Determine the (X, Y) coordinate at the center of the cell enclosing the given text.  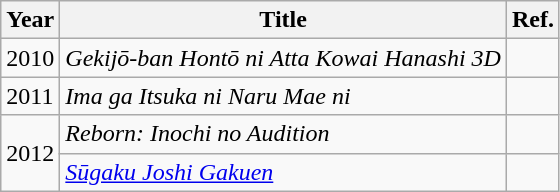
Title (284, 20)
Gekijō-ban Hontō ni Atta Kowai Hanashi 3D (284, 58)
2010 (30, 58)
Ref. (532, 20)
Sūgaku Joshi Gakuen (284, 172)
Ima ga Itsuka ni Naru Mae ni (284, 96)
2012 (30, 153)
Reborn: Inochi no Audition (284, 134)
2011 (30, 96)
Year (30, 20)
